Search for the cell housing the specified text and yield its [X, Y] center coordinate. 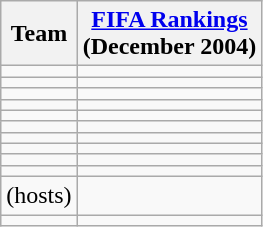
(hosts) [39, 195]
Team [39, 34]
FIFA Rankings(December 2004) [170, 34]
